Pinpoint the cell where the given text exists, returning its (x, y) midpoint coordinate. 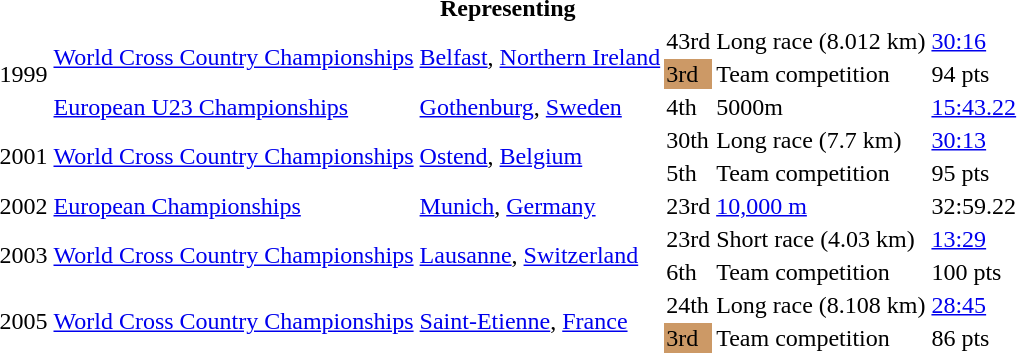
10,000 m (821, 206)
Saint-Etienne, France (540, 322)
Short race (4.03 km) (821, 239)
6th (688, 272)
Gothenburg, Sweden (540, 107)
5000m (821, 107)
Lausanne, Switzerland (540, 256)
30th (688, 140)
Belfast, Northern Ireland (540, 58)
Long race (8.012 km) (821, 41)
5th (688, 173)
24th (688, 305)
Munich, Germany (540, 206)
European U23 Championships (234, 107)
43rd (688, 41)
Ostend, Belgium (540, 156)
Long race (8.108 km) (821, 305)
Long race (7.7 km) (821, 140)
4th (688, 107)
European Championships (234, 206)
